Find where the given text appears and provide that cell's center as [x, y] coordinate. 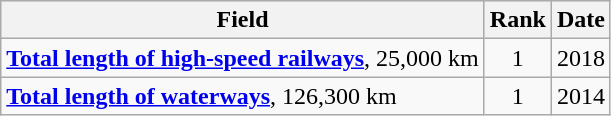
2014 [580, 96]
2018 [580, 58]
Date [580, 20]
Rank [518, 20]
Total length of waterways, 126,300 km [243, 96]
Total length of high-speed railways, 25,000 km [243, 58]
Field [243, 20]
